From the cell containing the given text, extract its center point as [x, y] coordinate. 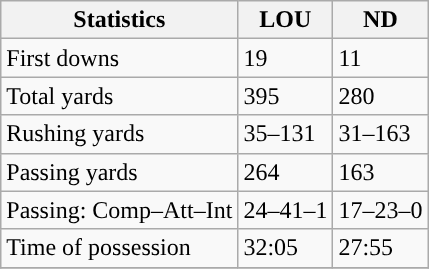
11 [380, 58]
280 [380, 96]
395 [286, 96]
19 [286, 58]
163 [380, 172]
Passing: Comp–Att–Int [120, 210]
32:05 [286, 248]
Rushing yards [120, 134]
17–23–0 [380, 210]
27:55 [380, 248]
Total yards [120, 96]
24–41–1 [286, 210]
35–131 [286, 134]
Passing yards [120, 172]
ND [380, 20]
First downs [120, 58]
264 [286, 172]
31–163 [380, 134]
LOU [286, 20]
Statistics [120, 20]
Time of possession [120, 248]
